Capture the cell that displays the provided text and extract its (x, y) central coordinate. 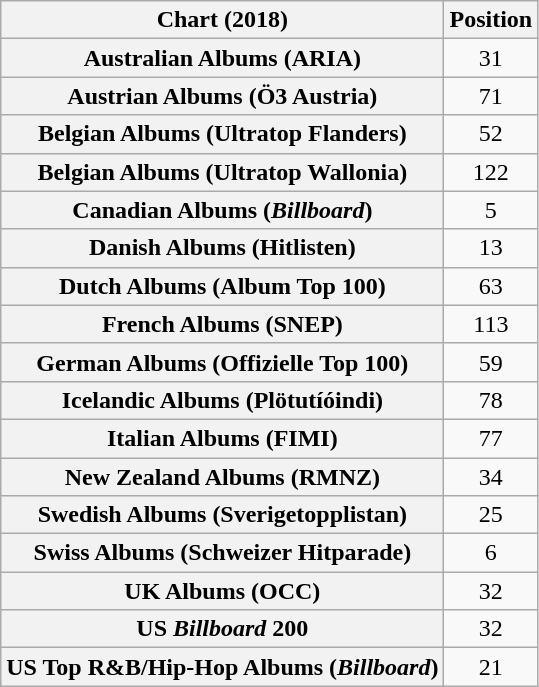
UK Albums (OCC) (222, 591)
71 (491, 96)
Canadian Albums (Billboard) (222, 210)
Icelandic Albums (Plötutíóindi) (222, 400)
63 (491, 286)
French Albums (SNEP) (222, 324)
Position (491, 20)
US Billboard 200 (222, 629)
31 (491, 58)
Belgian Albums (Ultratop Flanders) (222, 134)
78 (491, 400)
US Top R&B/Hip-Hop Albums (Billboard) (222, 667)
Austrian Albums (Ö3 Austria) (222, 96)
Danish Albums (Hitlisten) (222, 248)
Swiss Albums (Schweizer Hitparade) (222, 553)
5 (491, 210)
Belgian Albums (Ultratop Wallonia) (222, 172)
59 (491, 362)
122 (491, 172)
77 (491, 438)
34 (491, 477)
German Albums (Offizielle Top 100) (222, 362)
Chart (2018) (222, 20)
Australian Albums (ARIA) (222, 58)
113 (491, 324)
52 (491, 134)
21 (491, 667)
Italian Albums (FIMI) (222, 438)
13 (491, 248)
New Zealand Albums (RMNZ) (222, 477)
Dutch Albums (Album Top 100) (222, 286)
Swedish Albums (Sverigetopplistan) (222, 515)
6 (491, 553)
25 (491, 515)
